Output the (x, y) coordinate of the center of the cell containing the given text.  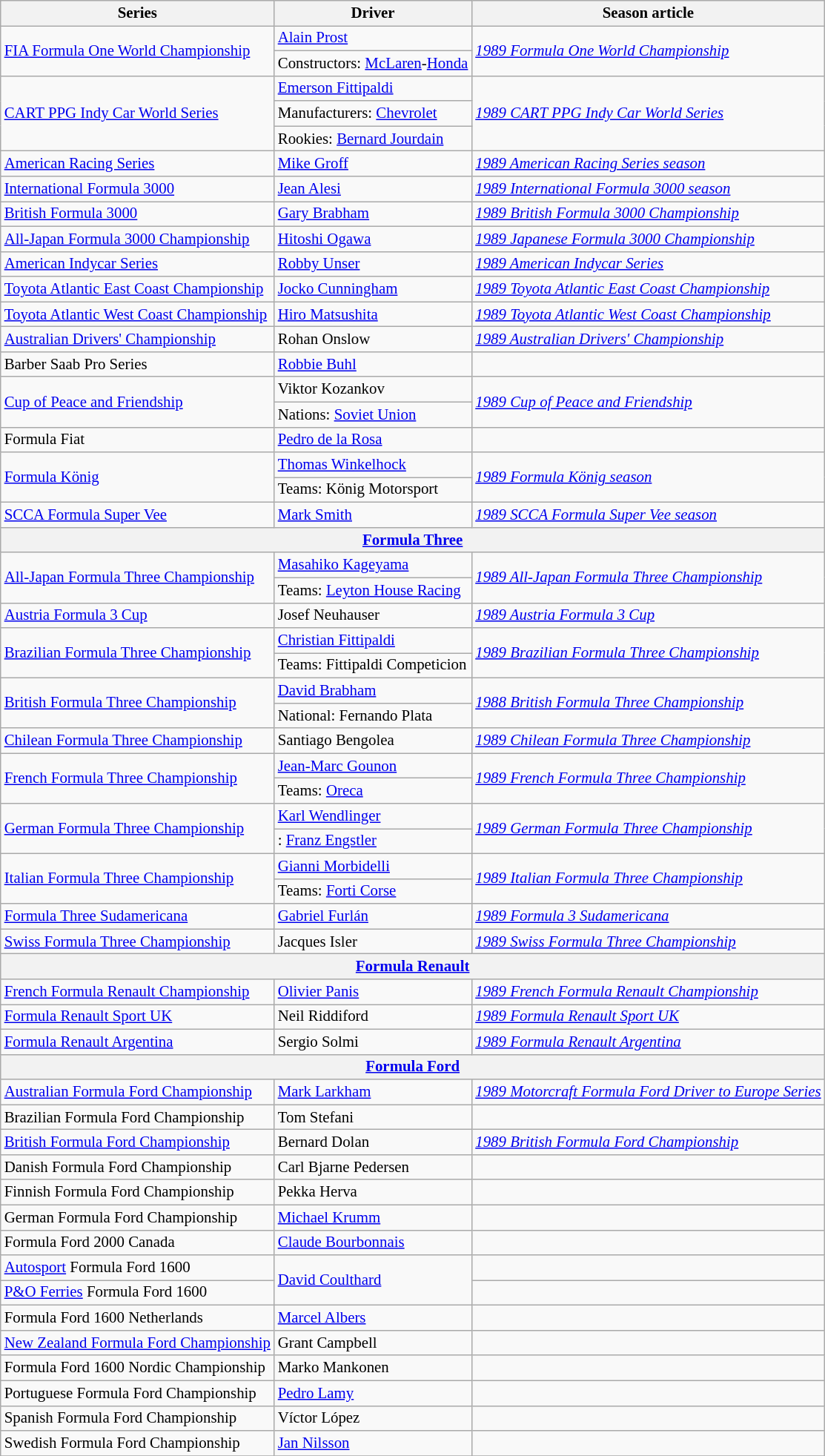
All-Japan Formula 3000 Championship (138, 239)
Gabriel Furlán (374, 916)
1989 CART PPG Indy Car World Series (648, 113)
Hiro Matsushita (374, 314)
Jean-Marc Gounon (374, 766)
Pekka Herva (374, 1192)
1989 Toyota Atlantic East Coast Championship (648, 289)
French Formula Three Championship (138, 778)
British Formula 3000 (138, 214)
Robbie Buhl (374, 364)
Rookies: Bernard Jourdain (374, 139)
Brazilian Formula Three Championship (138, 653)
Víctor López (374, 1418)
Swedish Formula Ford Championship (138, 1443)
1989 Formula Renault Argentina (648, 1042)
Formula Renault Sport UK (138, 1016)
Rohan Onslow (374, 340)
American Racing Series (138, 164)
1989 Austria Formula 3 Cup (648, 615)
1989 Swiss Formula Three Championship (648, 942)
Josef Neuhauser (374, 615)
1989 Toyota Atlantic West Coast Championship (648, 314)
1989 Cup of Peace and Friendship (648, 402)
1989 Formula Renault Sport UK (648, 1016)
British Formula Three Championship (138, 703)
1989 International Formula 3000 season (648, 189)
Portuguese Formula Ford Championship (138, 1393)
Grant Campbell (374, 1343)
Series (138, 13)
Sergio Solmi (374, 1042)
CART PPG Indy Car World Series (138, 113)
Formula Ford (413, 1067)
International Formula 3000 (138, 189)
Barber Saab Pro Series (138, 364)
Jacques Isler (374, 942)
Teams: Oreca (374, 791)
Danish Formula Ford Championship (138, 1167)
: Franz Engstler (374, 841)
Italian Formula Three Championship (138, 878)
National: Fernando Plata (374, 715)
Formula Ford 1600 Nordic Championship (138, 1368)
1989 Formula 3 Sudamericana (648, 916)
German Formula Ford Championship (138, 1217)
Toyota Atlantic East Coast Championship (138, 289)
Chilean Formula Three Championship (138, 741)
Brazilian Formula Ford Championship (138, 1117)
French Formula Renault Championship (138, 992)
David Brabham (374, 690)
Australian Formula Ford Championship (138, 1092)
New Zealand Formula Ford Championship (138, 1343)
Mark Larkham (374, 1092)
David Coulthard (374, 1280)
Formula Three Sudamericana (138, 916)
P&O Ferries Formula Ford 1600 (138, 1293)
Jan Nilsson (374, 1443)
1989 Formula König season (648, 477)
1989 British Formula Ford Championship (648, 1142)
1989 Japanese Formula 3000 Championship (648, 239)
Christian Fittipaldi (374, 641)
Emerson Fittipaldi (374, 88)
Gary Brabham (374, 214)
Masahiko Kageyama (374, 565)
Swiss Formula Three Championship (138, 942)
Manufacturers: Chevrolet (374, 113)
Formula Renault Argentina (138, 1042)
1988 British Formula Three Championship (648, 703)
Pedro Lamy (374, 1393)
All-Japan Formula Three Championship (138, 578)
1989 French Formula Three Championship (648, 778)
Pedro de la Rosa (374, 440)
Viktor Kozankov (374, 389)
Australian Drivers' Championship (138, 340)
FIA Formula One World Championship (138, 50)
1989 SCCA Formula Super Vee season (648, 515)
Driver (374, 13)
Olivier Panis (374, 992)
Karl Wendlinger (374, 816)
Thomas Winkelhock (374, 465)
1989 Italian Formula Three Championship (648, 878)
Formula Three (413, 540)
Formula Ford 2000 Canada (138, 1242)
American Indycar Series (138, 264)
Jocko Cunningham (374, 289)
Marcel Albers (374, 1318)
Alain Prost (374, 38)
Bernard Dolan (374, 1142)
Spanish Formula Ford Championship (138, 1418)
1989 Motorcraft Formula Ford Driver to Europe Series (648, 1092)
1989 All-Japan Formula Three Championship (648, 578)
Autosport Formula Ford 1600 (138, 1268)
Cup of Peace and Friendship (138, 402)
Mark Smith (374, 515)
1989 British Formula 3000 Championship (648, 214)
Marko Mankonen (374, 1368)
1989 Brazilian Formula Three Championship (648, 653)
German Formula Three Championship (138, 829)
Claude Bourbonnais (374, 1242)
British Formula Ford Championship (138, 1142)
Santiago Bengolea (374, 741)
Michael Krumm (374, 1217)
Formula Renault (413, 967)
Jean Alesi (374, 189)
Teams: Forti Corse (374, 891)
Mike Groff (374, 164)
Hitoshi Ogawa (374, 239)
Formula Ford 1600 Netherlands (138, 1318)
Teams: König Motorsport (374, 490)
Tom Stefani (374, 1117)
Teams: Fittipaldi Competicion (374, 666)
1989 American Indycar Series (648, 264)
1989 Chilean Formula Three Championship (648, 741)
Toyota Atlantic West Coast Championship (138, 314)
Teams: Leyton House Racing (374, 590)
Nations: Soviet Union (374, 414)
1989 Australian Drivers' Championship (648, 340)
1989 French Formula Renault Championship (648, 992)
Carl Bjarne Pedersen (374, 1167)
Formula Fiat (138, 440)
SCCA Formula Super Vee (138, 515)
Season article (648, 13)
Austria Formula 3 Cup (138, 615)
Gianni Morbidelli (374, 866)
1989 American Racing Series season (648, 164)
1989 Formula One World Championship (648, 50)
1989 German Formula Three Championship (648, 829)
Robby Unser (374, 264)
Finnish Formula Ford Championship (138, 1192)
Neil Riddiford (374, 1016)
Constructors: McLaren-Honda (374, 63)
Formula König (138, 477)
